Locate the cell with the specified text and output its [x, y] center coordinate. 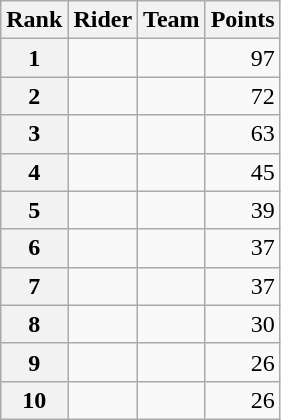
72 [242, 96]
3 [34, 134]
97 [242, 58]
2 [34, 96]
1 [34, 58]
9 [34, 362]
39 [242, 210]
6 [34, 248]
30 [242, 324]
63 [242, 134]
Team [172, 20]
8 [34, 324]
Rank [34, 20]
Points [242, 20]
Rider [103, 20]
45 [242, 172]
7 [34, 286]
5 [34, 210]
4 [34, 172]
10 [34, 400]
